From the cell containing the given text, extract its center point as [X, Y] coordinate. 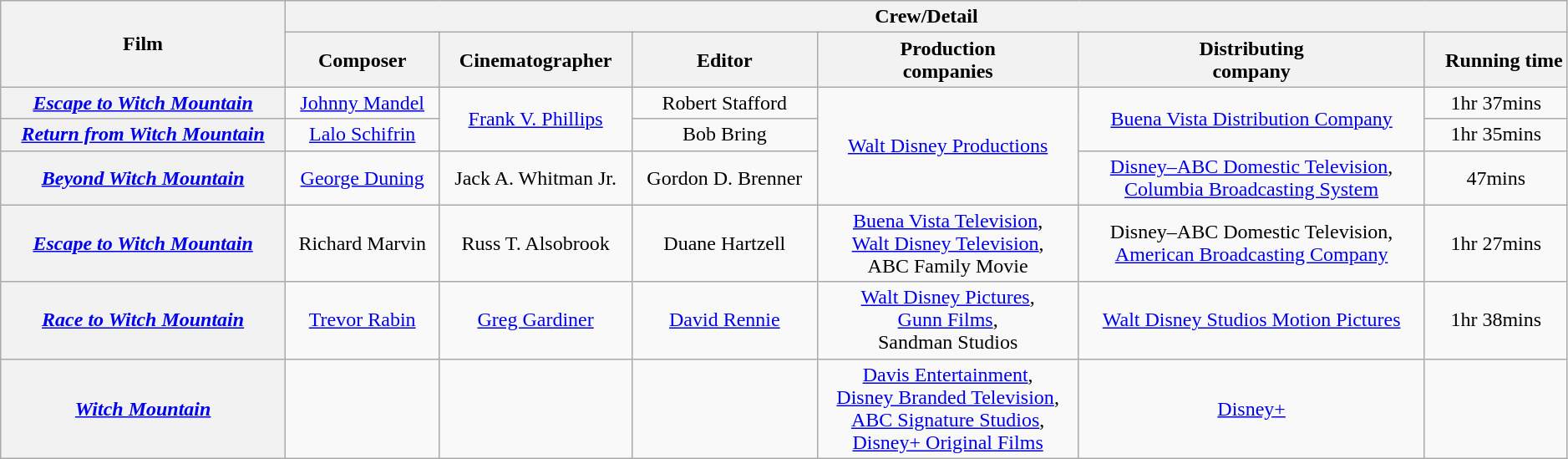
47mins [1495, 177]
Walt Disney Pictures, Gunn Films, Sandman Studios [947, 320]
Distributing company [1251, 60]
1hr 37mins [1495, 103]
Witch Mountain [144, 408]
1hr 38mins [1495, 320]
Cinematographer [535, 60]
Disney+ [1251, 408]
Gordon D. Brenner [724, 177]
Duane Hartzell [724, 243]
Frank V. Phillips [535, 119]
1hr 27mins [1495, 243]
Editor [724, 60]
Running time [1495, 60]
Race to Witch Mountain [144, 320]
Buena Vista Television, Walt Disney Television, ABC Family Movie [947, 243]
David Rennie [724, 320]
Trevor Rabin [363, 320]
Return from Witch Mountain [144, 135]
Robert Stafford [724, 103]
Russ T. Alsobrook [535, 243]
Composer [363, 60]
Johnny Mandel [363, 103]
Davis Entertainment, Disney Branded Television, ABC Signature Studios, Disney+ Original Films [947, 408]
Beyond Witch Mountain [144, 177]
Film [144, 43]
1hr 35mins [1495, 135]
Disney–ABC Domestic Television, American Broadcasting Company [1251, 243]
Greg Gardiner [535, 320]
Production companies [947, 60]
Lalo Schifrin [363, 135]
Crew/Detail [927, 17]
Disney–ABC Domestic Television, Columbia Broadcasting System [1251, 177]
Buena Vista Distribution Company [1251, 119]
Walt Disney Productions [947, 145]
Bob Bring [724, 135]
George Duning [363, 177]
Walt Disney Studios Motion Pictures [1251, 320]
Richard Marvin [363, 243]
Jack A. Whitman Jr. [535, 177]
